For the text-containing cell, return its midpoint in (x, y) coordinate format. 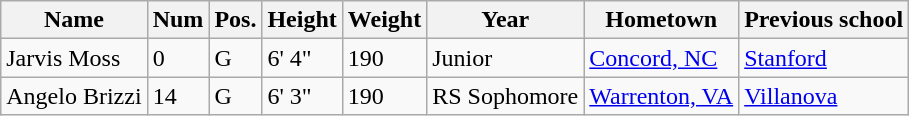
Previous school (824, 20)
Angelo Brizzi (74, 96)
Num (178, 20)
Weight (384, 20)
Concord, NC (662, 58)
0 (178, 58)
Stanford (824, 58)
6' 3" (302, 96)
Warrenton, VA (662, 96)
Year (506, 20)
Jarvis Moss (74, 58)
Height (302, 20)
Pos. (236, 20)
14 (178, 96)
Villanova (824, 96)
Name (74, 20)
Hometown (662, 20)
6' 4" (302, 58)
Junior (506, 58)
RS Sophomore (506, 96)
